Output the [X, Y] coordinate of the center of the cell containing the given text.  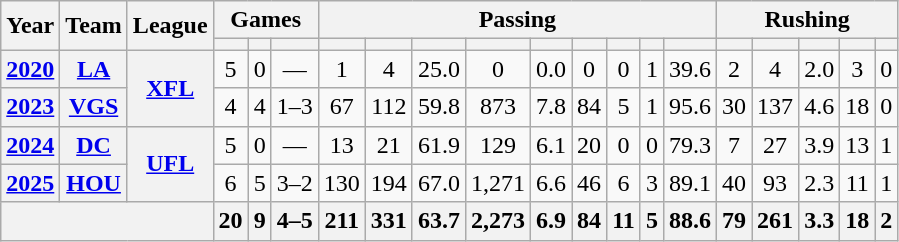
873 [498, 107]
39.6 [690, 69]
261 [776, 221]
3–2 [294, 183]
LA [94, 69]
27 [776, 145]
4.6 [820, 107]
93 [776, 183]
30 [734, 107]
7 [734, 145]
Games [266, 20]
9 [260, 221]
2024 [30, 145]
40 [734, 183]
7.8 [552, 107]
3.9 [820, 145]
137 [776, 107]
89.1 [690, 183]
6.1 [552, 145]
25.0 [438, 69]
2.3 [820, 183]
2,273 [498, 221]
79.3 [690, 145]
VGS [94, 107]
211 [342, 221]
2025 [30, 183]
2020 [30, 69]
67.0 [438, 183]
4–5 [294, 221]
DC [94, 145]
61.9 [438, 145]
Year [30, 26]
2023 [30, 107]
129 [498, 145]
Rushing [808, 20]
1,271 [498, 183]
67 [342, 107]
88.6 [690, 221]
21 [388, 145]
6.6 [552, 183]
95.6 [690, 107]
3.3 [820, 221]
130 [342, 183]
UFL [170, 164]
HOU [94, 183]
331 [388, 221]
59.8 [438, 107]
Passing [517, 20]
League [170, 26]
1–3 [294, 107]
46 [590, 183]
2.0 [820, 69]
6.9 [552, 221]
XFL [170, 88]
Team [94, 26]
79 [734, 221]
0.0 [552, 69]
63.7 [438, 221]
194 [388, 183]
112 [388, 107]
